From the cell containing the given text, extract its center point as (x, y) coordinate. 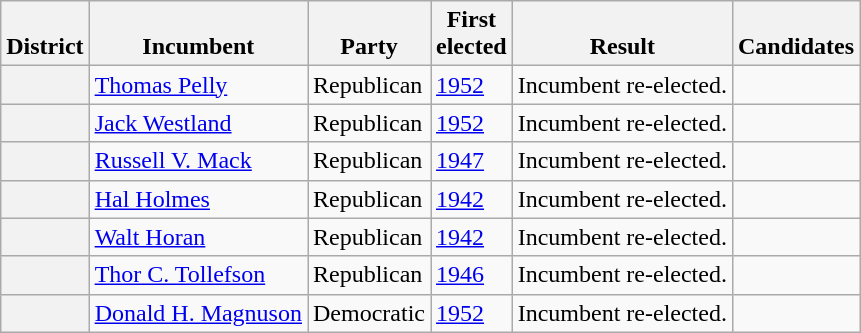
Thomas Pelly (198, 85)
Incumbent (198, 34)
Firstelected (471, 34)
1947 (471, 161)
Jack Westland (198, 123)
Donald H. Magnuson (198, 313)
Thor C. Tollefson (198, 275)
1946 (471, 275)
Party (370, 34)
District (45, 34)
Walt Horan (198, 237)
Democratic (370, 313)
Result (622, 34)
Russell V. Mack (198, 161)
Hal Holmes (198, 199)
Candidates (796, 34)
